Return the [X, Y] coordinate for the center point of the cell that contains the specified text.  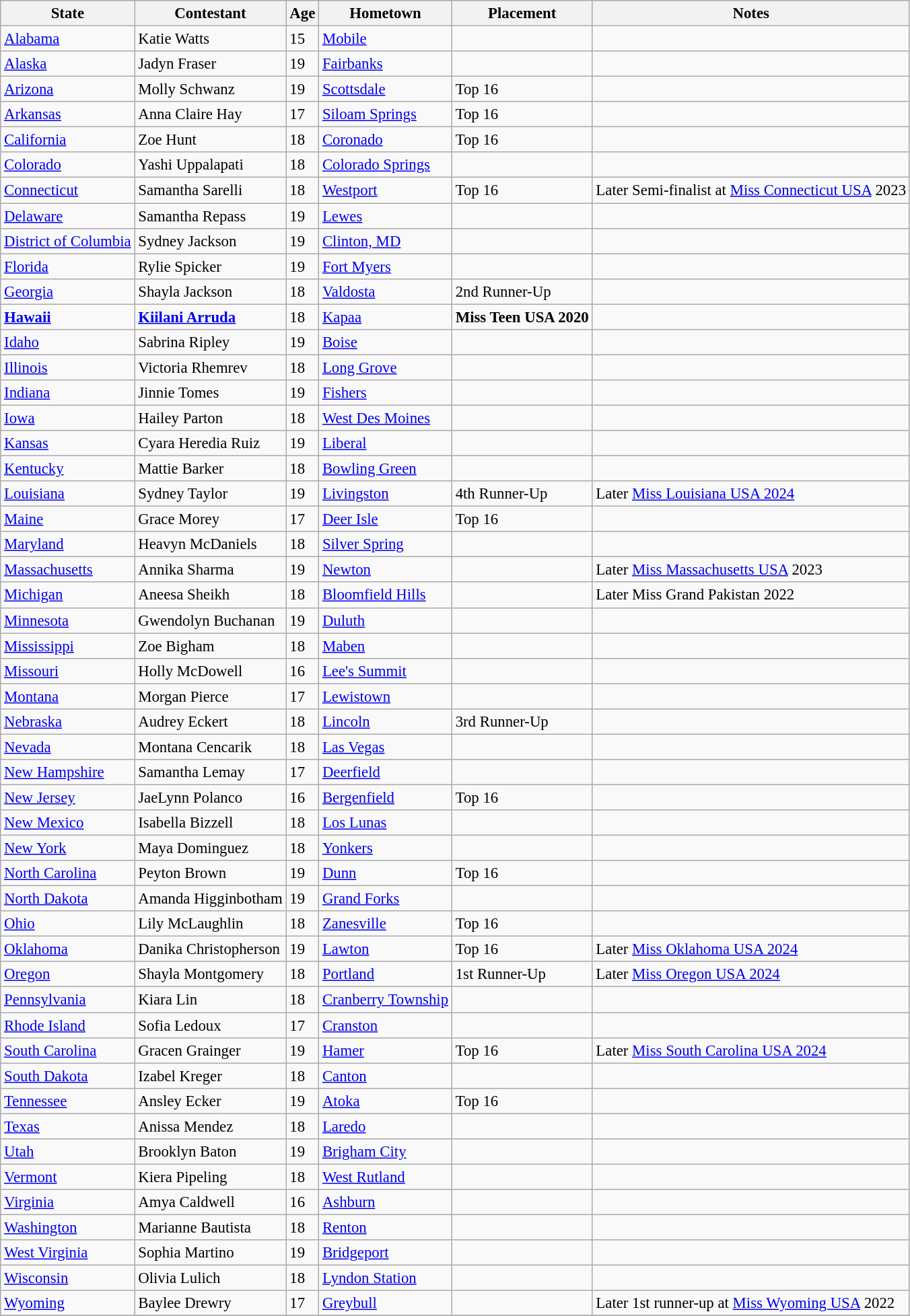
Peyton Brown [210, 873]
Louisiana [67, 494]
Sabrina Ripley [210, 342]
West Rutland [386, 1177]
Lyndon Station [386, 1278]
Los Lunas [386, 823]
Nevada [67, 747]
California [67, 140]
Cranberry Township [386, 1000]
Olivia Lulich [210, 1278]
Kentucky [67, 469]
Valdosta [386, 291]
4th Runner-Up [522, 494]
Lincoln [386, 722]
Lily McLaughlin [210, 924]
West Des Moines [386, 418]
Baylee Drewry [210, 1303]
Morgan Pierce [210, 696]
Long Grove [386, 367]
Lewes [386, 216]
Sophia Martino [210, 1253]
Shayla Jackson [210, 291]
Laredo [386, 1126]
Florida [67, 266]
Aneesa Sheikh [210, 595]
Heavyn McDaniels [210, 544]
15 [303, 39]
Greybull [386, 1303]
Connecticut [67, 190]
Canton [386, 1076]
Kiera Pipeling [210, 1177]
Iowa [67, 418]
Izabel Kreger [210, 1076]
Livingston [386, 494]
Zoe Hunt [210, 140]
Maine [67, 519]
Later Miss Massachusetts USA 2023 [751, 570]
South Carolina [67, 1050]
Portland [386, 975]
Ashburn [386, 1202]
Sydney Jackson [210, 241]
Alaska [67, 64]
Anissa Mendez [210, 1126]
JaeLynn Polanco [210, 797]
Maben [386, 646]
Later Miss Oregon USA 2024 [751, 975]
Jinnie Tomes [210, 393]
Marianne Bautista [210, 1227]
Grand Forks [386, 899]
Sydney Taylor [210, 494]
Delaware [67, 216]
Mattie Barker [210, 469]
Alabama [67, 39]
Molly Schwanz [210, 89]
Coronado [386, 140]
Duluth [386, 620]
Shayla Montgomery [210, 975]
Wisconsin [67, 1278]
Cranston [386, 1025]
Idaho [67, 342]
Arizona [67, 89]
Jadyn Fraser [210, 64]
New Mexico [67, 823]
Maryland [67, 544]
Kapaa [386, 317]
District of Columbia [67, 241]
2nd Runner-Up [522, 291]
Indiana [67, 393]
Anna Claire Hay [210, 114]
Siloam Springs [386, 114]
Wyoming [67, 1303]
Rylie Spicker [210, 266]
Danika Christopherson [210, 949]
Later 1st runner-up at Miss Wyoming USA 2022 [751, 1303]
Later Miss Oklahoma USA 2024 [751, 949]
Arkansas [67, 114]
Westport [386, 190]
Bridgeport [386, 1253]
Pennsylvania [67, 1000]
Fort Myers [386, 266]
Tennessee [67, 1101]
Amanda Higginbotham [210, 899]
Washington [67, 1227]
Bowling Green [386, 469]
Later Miss Grand Pakistan 2022 [751, 595]
Boise [386, 342]
Deerfield [386, 772]
Amya Caldwell [210, 1202]
Ansley Ecker [210, 1101]
Bloomfield Hills [386, 595]
Lee's Summit [386, 671]
North Carolina [67, 873]
North Dakota [67, 899]
Samantha Repass [210, 216]
Nebraska [67, 722]
3rd Runner-Up [522, 722]
Vermont [67, 1177]
1st Runner-Up [522, 975]
Brigham City [386, 1152]
Holly McDowell [210, 671]
State [67, 13]
Age [303, 13]
Later Semi-finalist at Miss Connecticut USA 2023 [751, 190]
Hailey Parton [210, 418]
Massachusetts [67, 570]
Colorado Springs [386, 165]
Zanesville [386, 924]
Ohio [67, 924]
Lawton [386, 949]
Dunn [386, 873]
Contestant [210, 13]
Montana [67, 696]
Fishers [386, 393]
Colorado [67, 165]
Notes [751, 13]
South Dakota [67, 1076]
Scottsdale [386, 89]
Kiara Lin [210, 1000]
Georgia [67, 291]
Yashi Uppalapati [210, 165]
West Virginia [67, 1253]
Rhode Island [67, 1025]
Grace Morey [210, 519]
Isabella Bizzell [210, 823]
Montana Cencarik [210, 747]
Zoe Bigham [210, 646]
Audrey Eckert [210, 722]
Mississippi [67, 646]
Kiilani Arruda [210, 317]
Miss Teen USA 2020 [522, 317]
Newton [386, 570]
Virginia [67, 1202]
Yonkers [386, 848]
Texas [67, 1126]
Maya Dominguez [210, 848]
Las Vegas [386, 747]
Renton [386, 1227]
Utah [67, 1152]
Silver Spring [386, 544]
Victoria Rhemrev [210, 367]
Samantha Lemay [210, 772]
Missouri [67, 671]
New York [67, 848]
Oregon [67, 975]
Samantha Sarelli [210, 190]
Later Miss South Carolina USA 2024 [751, 1050]
Brooklyn Baton [210, 1152]
Hamer [386, 1050]
Gracen Grainger [210, 1050]
Cyara Heredia Ruiz [210, 443]
Bergenfield [386, 797]
Katie Watts [210, 39]
Atoka [386, 1101]
Fairbanks [386, 64]
Minnesota [67, 620]
Illinois [67, 367]
Placement [522, 13]
Later Miss Louisiana USA 2024 [751, 494]
New Hampshire [67, 772]
Liberal [386, 443]
Hawaii [67, 317]
New Jersey [67, 797]
Michigan [67, 595]
Clinton, MD [386, 241]
Deer Isle [386, 519]
Mobile [386, 39]
Oklahoma [67, 949]
Hometown [386, 13]
Gwendolyn Buchanan [210, 620]
Kansas [67, 443]
Sofia Ledoux [210, 1025]
Annika Sharma [210, 570]
Lewistown [386, 696]
